Provide the [x, y] coordinate of the cell's center where the given text is located.  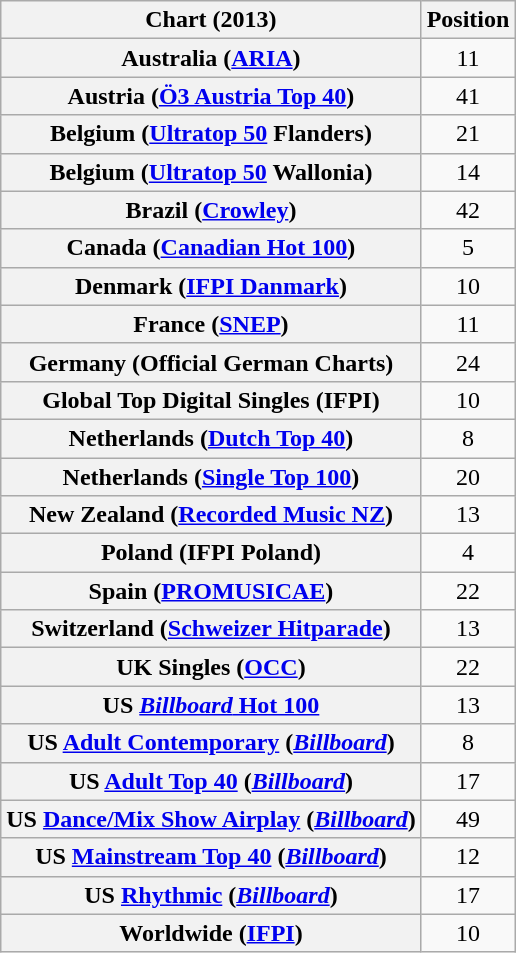
Position [468, 20]
12 [468, 857]
Spain (PROMUSICAE) [211, 591]
Belgium (Ultratop 50 Wallonia) [211, 172]
Australia (ARIA) [211, 58]
France (SNEP) [211, 324]
Denmark (IFPI Danmark) [211, 286]
Switzerland (Schweizer Hitparade) [211, 629]
US Rhythmic (Billboard) [211, 895]
US Billboard Hot 100 [211, 705]
14 [468, 172]
49 [468, 819]
Belgium (Ultratop 50 Flanders) [211, 134]
Global Top Digital Singles (IFPI) [211, 400]
4 [468, 553]
20 [468, 477]
42 [468, 210]
US Adult Contemporary (Billboard) [211, 743]
Brazil (Crowley) [211, 210]
5 [468, 248]
24 [468, 362]
Austria (Ö3 Austria Top 40) [211, 96]
US Dance/Mix Show Airplay (Billboard) [211, 819]
Germany (Official German Charts) [211, 362]
UK Singles (OCC) [211, 667]
US Adult Top 40 (Billboard) [211, 781]
New Zealand (Recorded Music NZ) [211, 515]
Netherlands (Dutch Top 40) [211, 438]
US Mainstream Top 40 (Billboard) [211, 857]
Chart (2013) [211, 20]
21 [468, 134]
Netherlands (Single Top 100) [211, 477]
Canada (Canadian Hot 100) [211, 248]
41 [468, 96]
Poland (IFPI Poland) [211, 553]
Worldwide (IFPI) [211, 933]
